Output the [x, y] coordinate of the center of the cell containing the given text.  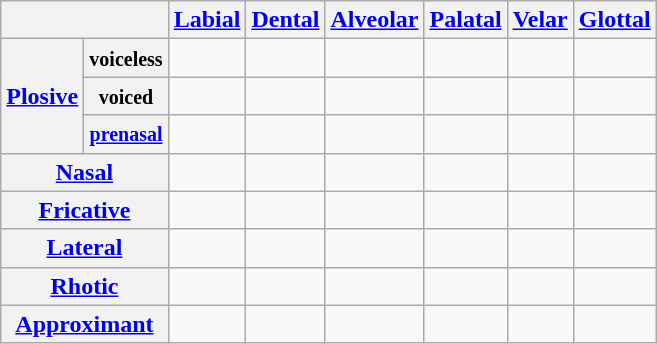
Dental [286, 20]
voiced [126, 96]
Plosive [42, 96]
voiceless [126, 58]
Nasal [84, 172]
Approximant [84, 324]
prenasal [126, 134]
Alveolar [374, 20]
Labial [207, 20]
Rhotic [84, 286]
Glottal [614, 20]
Lateral [84, 248]
Fricative [84, 210]
Velar [540, 20]
Palatal [466, 20]
